Pinpoint the cell where the given text exists, returning its [X, Y] midpoint coordinate. 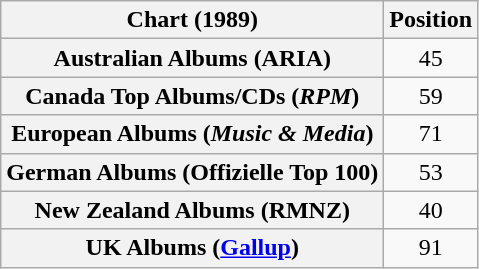
Position [431, 20]
45 [431, 58]
Chart (1989) [192, 20]
53 [431, 172]
71 [431, 134]
German Albums (Offizielle Top 100) [192, 172]
40 [431, 210]
New Zealand Albums (RMNZ) [192, 210]
91 [431, 248]
59 [431, 96]
Canada Top Albums/CDs (RPM) [192, 96]
European Albums (Music & Media) [192, 134]
Australian Albums (ARIA) [192, 58]
UK Albums (Gallup) [192, 248]
